Locate the cell with the specified text and output its (x, y) center coordinate. 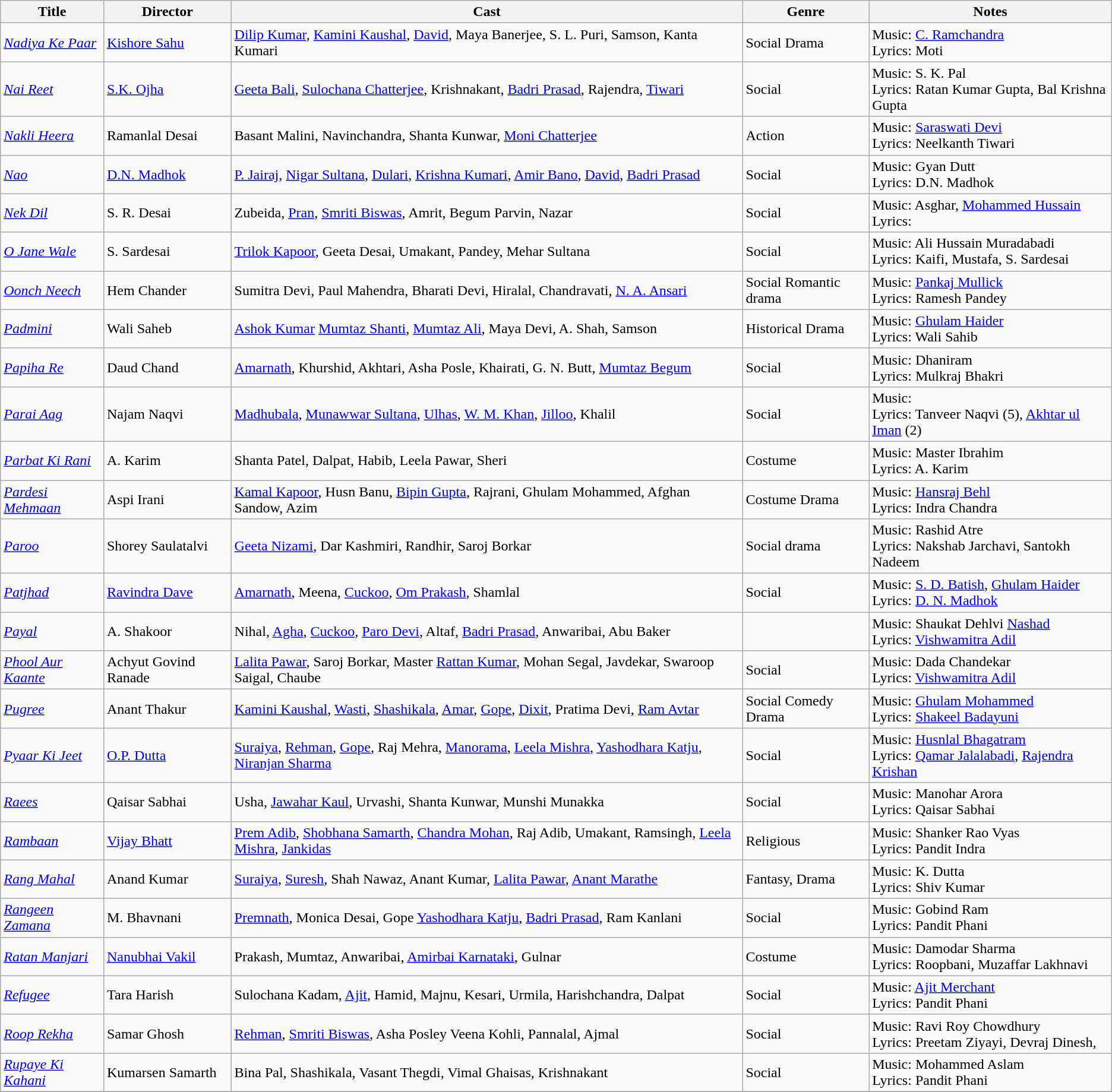
Wali Saheb (168, 329)
Music: C. RamchandraLyrics: Moti (991, 43)
Lalita Pawar, Saroj Borkar, Master Rattan Kumar, Mohan Segal, Javdekar, Swaroop Saigal, Chaube (487, 670)
Geeta Nizami, Dar Kashmiri, Randhir, Saroj Borkar (487, 546)
Amarnath, Meena, Cuckoo, Om Prakash, Shamlal (487, 593)
Madhubala, Munawwar Sultana, Ulhas, W. M. Khan, Jilloo, Khalil (487, 414)
Music: S. D. Batish, Ghulam HaiderLyrics: D. N. Madhok (991, 593)
Tara Harish (168, 995)
Rupaye Ki Kahani (52, 1072)
Title (52, 12)
Music: S. K. PalLyrics: Ratan Kumar Gupta, Bal Krishna Gupta (991, 89)
S. R. Desai (168, 213)
Music: Master IbrahimLyrics: A. Karim (991, 461)
Sumitra Devi, Paul Mahendra, Bharati Devi, Hiralal, Chandravati, N. A. Ansari (487, 290)
Sulochana Kadam, Ajit, Hamid, Majnu, Kesari, Urmila, Harishchandra, Dalpat (487, 995)
Nadiya Ke Paar (52, 43)
Music: Husnlal BhagatramLyrics: Qamar Jalalabadi, Rajendra Krishan (991, 755)
D.N. Madhok (168, 175)
Pyaar Ki Jeet (52, 755)
Rehman, Smriti Biswas, Asha Posley Veena Kohli, Pannalal, Ajmal (487, 1033)
Parbat Ki Rani (52, 461)
Kamini Kaushal, Wasti, Shashikala, Amar, Gope, Dixit, Pratima Devi, Ram Avtar (487, 709)
Music: Shanker Rao VyasLyrics: Pandit Indra (991, 841)
Music: Manohar AroraLyrics: Qaisar Sabhai (991, 802)
Aspi Irani (168, 499)
Nihal, Agha, Cuckoo, Paro Devi, Altaf, Badri Prasad, Anwaribai, Abu Baker (487, 632)
Kamal Kapoor, Husn Banu, Bipin Gupta, Rajrani, Ghulam Mohammed, Afghan Sandow, Azim (487, 499)
Nakli Heera (52, 135)
Music: Hansraj BehlLyrics: Indra Chandra (991, 499)
M. Bhavnani (168, 918)
Music: Dada ChandekarLyrics: Vishwamitra Adil (991, 670)
Shanta Patel, Dalpat, Habib, Leela Pawar, Sheri (487, 461)
Achyut Govind Ranade (168, 670)
Social Comedy Drama (805, 709)
Najam Naqvi (168, 414)
Music: Mohammed AslamLyrics: Pandit Phani (991, 1072)
Suraiya, Rehman, Gope, Raj Mehra, Manorama, Leela Mishra, Yashodhara Katju, Niranjan Sharma (487, 755)
Music: Asghar, Mohammed HussainLyrics: (991, 213)
Nai Reet (52, 89)
Vijay Bhatt (168, 841)
Oonch Neech (52, 290)
Rang Mahal (52, 879)
Nanubhai Vakil (168, 956)
Social Romantic drama (805, 290)
Roop Rekha (52, 1033)
Rangeen Zamana (52, 918)
Paroo (52, 546)
A. Karim (168, 461)
O Jane Wale (52, 252)
Action (805, 135)
Rambaan (52, 841)
S. Sardesai (168, 252)
Ravindra Dave (168, 593)
Qaisar Sabhai (168, 802)
Social Drama (805, 43)
Music: Ravi Roy ChowdhuryLyrics: Preetam Ziyayi, Devraj Dinesh, (991, 1033)
Music: Shaukat Dehlvi NashadLyrics: Vishwamitra Adil (991, 632)
Music: K. DuttaLyrics: Shiv Kumar (991, 879)
Ashok Kumar Mumtaz Shanti, Mumtaz Ali, Maya Devi, A. Shah, Samson (487, 329)
Papiha Re (52, 367)
Music: Lyrics: Tanveer Naqvi (5), Akhtar ul Iman (2) (991, 414)
Shorey Saulatalvi (168, 546)
Ratan Manjari (52, 956)
Payal (52, 632)
Amarnath, Khurshid, Akhtari, Asha Posle, Khairati, G. N. Butt, Mumtaz Begum (487, 367)
Parai Aag (52, 414)
Music: Rashid AtreLyrics: Nakshab Jarchavi, Santokh Nadeem (991, 546)
Kishore Sahu (168, 43)
Prem Adib, Shobhana Samarth, Chandra Mohan, Raj Adib, Umakant, Ramsingh, Leela Mishra, Jankidas (487, 841)
Kumarsen Samarth (168, 1072)
Phool Aur Kaante (52, 670)
Music: DhaniramLyrics: Mulkraj Bhakri (991, 367)
Director (168, 12)
Dilip Kumar, Kamini Kaushal, David, Maya Banerjee, S. L. Puri, Samson, Kanta Kumari (487, 43)
Patjhad (52, 593)
Notes (991, 12)
Trilok Kapoor, Geeta Desai, Umakant, Pandey, Mehar Sultana (487, 252)
P. Jairaj, Nigar Sultana, Dulari, Krishna Kumari, Amir Bano, David, Badri Prasad (487, 175)
Music: Ajit MerchantLyrics: Pandit Phani (991, 995)
Refugee (52, 995)
Premnath, Monica Desai, Gope Yashodhara Katju, Badri Prasad, Ram Kanlani (487, 918)
Usha, Jawahar Kaul, Urvashi, Shanta Kunwar, Munshi Munakka (487, 802)
Cast (487, 12)
Ramanlal Desai (168, 135)
Nek Dil (52, 213)
Raees (52, 802)
Historical Drama (805, 329)
Bina Pal, Shashikala, Vasant Thegdi, Vimal Ghaisas, Krishnakant (487, 1072)
Social drama (805, 546)
Fantasy, Drama (805, 879)
Zubeida, Pran, Smriti Biswas, Amrit, Begum Parvin, Nazar (487, 213)
Geeta Bali, Sulochana Chatterjee, Krishnakant, Badri Prasad, Rajendra, Tiwari (487, 89)
Samar Ghosh (168, 1033)
Music: Damodar SharmaLyrics: Roopbani, Muzaffar Lakhnavi (991, 956)
Music: Ghulam MohammedLyrics: Shakeel Badayuni (991, 709)
Music: Ali Hussain MuradabadiLyrics: Kaifi, Mustafa, S. Sardesai (991, 252)
Anand Kumar (168, 879)
Hem Chander (168, 290)
Prakash, Mumtaz, Anwaribai, Amirbai Karnataki, Gulnar (487, 956)
Daud Chand (168, 367)
Padmini (52, 329)
Suraiya, Suresh, Shah Nawaz, Anant Kumar, Lalita Pawar, Anant Marathe (487, 879)
Basant Malini, Navinchandra, Shanta Kunwar, Moni Chatterjee (487, 135)
Music: Pankaj MullickLyrics: Ramesh Pandey (991, 290)
Genre (805, 12)
Pardesi Mehmaan (52, 499)
Music: Saraswati DeviLyrics: Neelkanth Tiwari (991, 135)
Pugree (52, 709)
Costume Drama (805, 499)
Anant Thakur (168, 709)
Music: Ghulam HaiderLyrics: Wali Sahib (991, 329)
Music: Gyan DuttLyrics: D.N. Madhok (991, 175)
S.K. Ojha (168, 89)
O.P. Dutta (168, 755)
Nao (52, 175)
Music: Gobind RamLyrics: Pandit Phani (991, 918)
Religious (805, 841)
A. Shakoor (168, 632)
